Detect which cell encompasses the target text, then output its [X, Y] center coordinate. 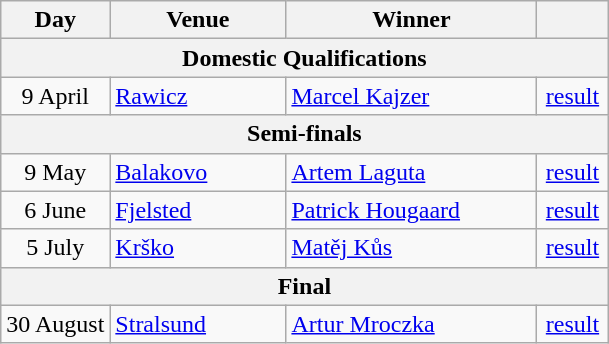
Rawicz [198, 96]
Krško [198, 248]
Final [304, 286]
Artem Laguta [412, 172]
Semi-finals [304, 134]
Patrick Hougaard [412, 210]
Winner [412, 20]
5 July [56, 248]
9 April [56, 96]
Fjelsted [198, 210]
Day [56, 20]
Venue [198, 20]
Marcel Kajzer [412, 96]
Domestic Qualifications [304, 58]
30 August [56, 324]
Balakovo [198, 172]
Artur Mroczka [412, 324]
Stralsund [198, 324]
Matěj Kůs [412, 248]
6 June [56, 210]
9 May [56, 172]
